Detect which cell encompasses the target text, then output its [X, Y] center coordinate. 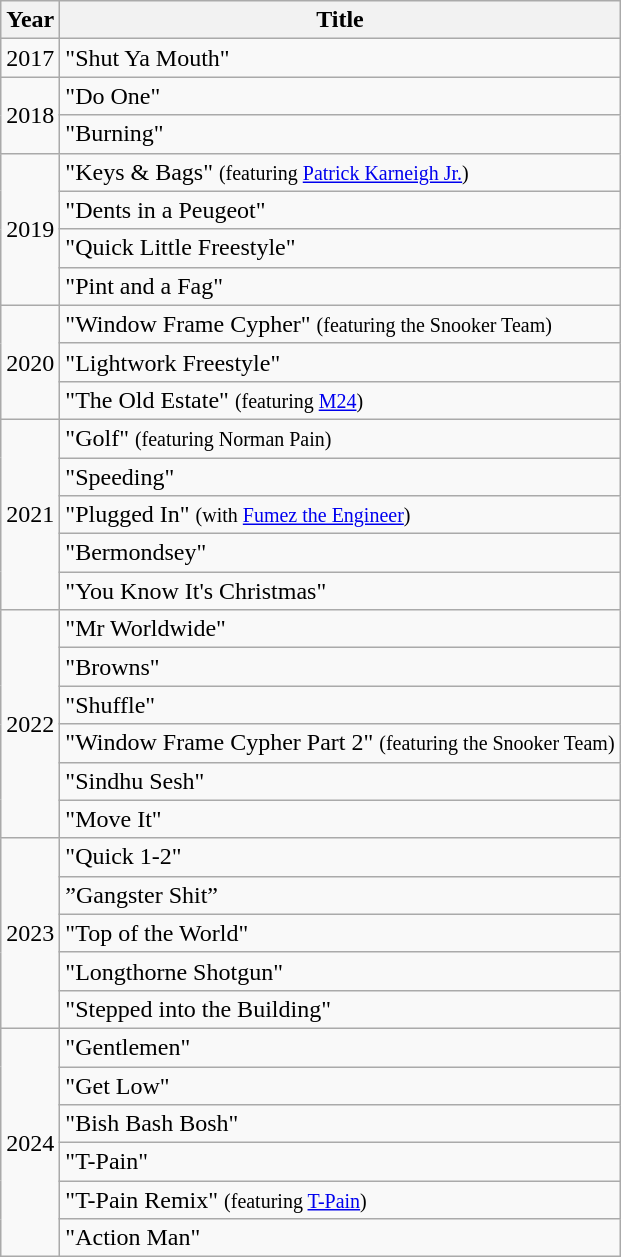
"Window Frame Cypher" (featuring the Snooker Team) [340, 324]
"Bermondsey" [340, 553]
2019 [30, 229]
"Mr Worldwide" [340, 629]
"Shut Ya Mouth" [340, 58]
Title [340, 20]
"Move It" [340, 819]
"Quick Little Freestyle" [340, 248]
2024 [30, 1142]
2022 [30, 724]
"Dents in a Peugeot" [340, 210]
"Gentlemen" [340, 1047]
"Plugged In" (with Fumez the Engineer) [340, 515]
"Bish Bash Bosh" [340, 1124]
"Lightwork Freestyle" [340, 362]
"Top of the World" [340, 933]
"Golf" (featuring Norman Pain) [340, 438]
"Speeding" [340, 477]
”Gangster Shit” [340, 895]
"Shuffle" [340, 705]
2020 [30, 362]
"T-Pain" [340, 1162]
"Sindhu Sesh" [340, 781]
"Keys & Bags" (featuring Patrick Karneigh Jr.) [340, 172]
2023 [30, 933]
"Longthorne Shotgun" [340, 971]
2018 [30, 115]
"Do One" [340, 96]
"Quick 1-2" [340, 857]
"The Old Estate" (featuring M24) [340, 400]
2021 [30, 514]
"Window Frame Cypher Part 2" (featuring the Snooker Team) [340, 743]
"Action Man" [340, 1238]
"You Know It's Christmas" [340, 591]
Year [30, 20]
"Get Low" [340, 1085]
"Pint and a Fag" [340, 286]
"Stepped into the Building" [340, 1009]
"Burning" [340, 134]
"T-Pain Remix" (featuring T-Pain) [340, 1200]
2017 [30, 58]
"Browns" [340, 667]
